From the cell containing the given text, extract its center point as [X, Y] coordinate. 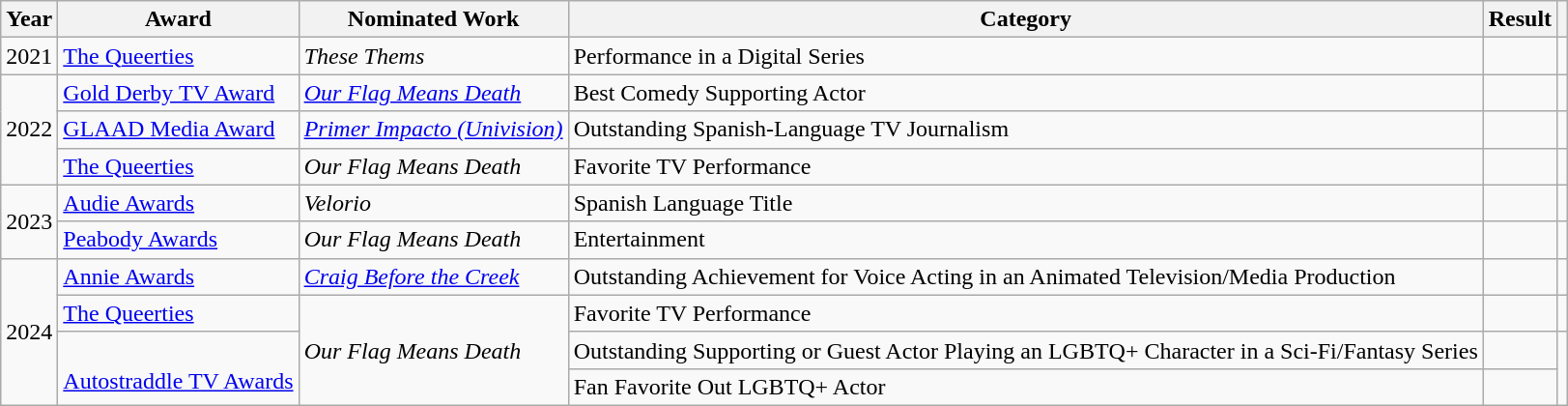
Award [178, 19]
Annie Awards [178, 276]
Autostraddle TV Awards [178, 368]
GLAAD Media Award [178, 130]
Category [1026, 19]
Peabody Awards [178, 240]
These Thems [433, 56]
Result [1520, 19]
2021 [29, 56]
Audie Awards [178, 203]
Primer Impacto (Univision) [433, 130]
Entertainment [1026, 240]
Performance in a Digital Series [1026, 56]
Nominated Work [433, 19]
Year [29, 19]
Craig Before the Creek [433, 276]
Outstanding Spanish-Language TV Journalism [1026, 130]
Fan Favorite Out LGBTQ+ Actor [1026, 387]
Outstanding Supporting or Guest Actor Playing an LGBTQ+ Character in a Sci-Fi/Fantasy Series [1026, 350]
Outstanding Achievement for Voice Acting in an Animated Television/Media Production [1026, 276]
2024 [29, 332]
Gold Derby TV Award [178, 93]
Velorio [433, 203]
Spanish Language Title [1026, 203]
2023 [29, 221]
Best Comedy Supporting Actor [1026, 93]
2022 [29, 130]
